Return (X, Y) of the center of cell containing provided text 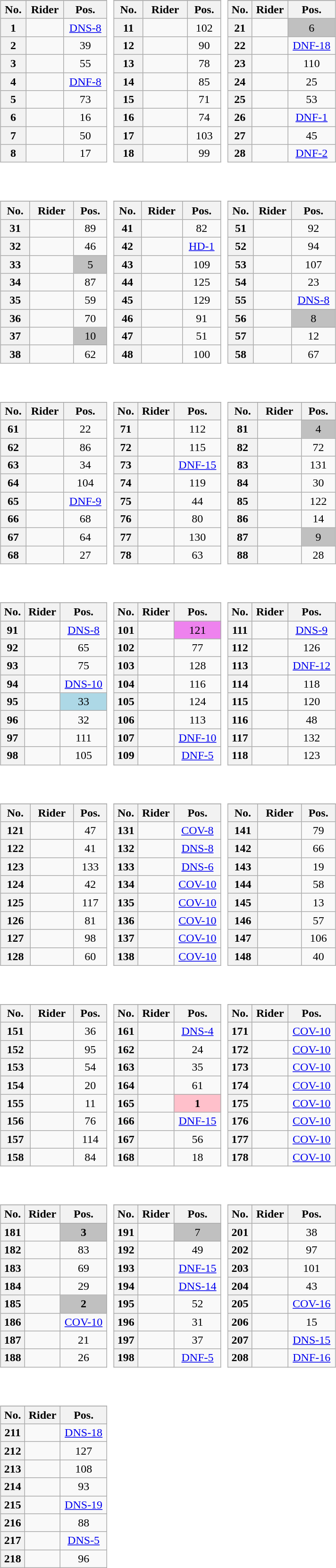
20 (90, 1085)
184 (12, 1286)
147 (243, 938)
DNF-18 (311, 45)
152 (15, 1049)
143 (243, 867)
215 (12, 1505)
214 (12, 1487)
181 (12, 1232)
191 (126, 1232)
197 (126, 1340)
DNS-18 (84, 1433)
40 (318, 956)
DNS-4 (198, 1031)
158 (15, 1157)
211 (12, 1433)
187 (12, 1340)
213 (12, 1469)
DNS-14 (198, 1286)
80 (197, 519)
194 (126, 1286)
COV-8 (197, 831)
108 (84, 1469)
198 (126, 1358)
175 (240, 1103)
218 (12, 1559)
69 (84, 1268)
60 (90, 956)
217 (12, 1541)
90 (204, 45)
163 (126, 1067)
DNF-8 (85, 82)
146 (243, 920)
156 (15, 1121)
110 (311, 63)
195 (126, 1304)
DNF-2 (311, 153)
70 (91, 318)
154 (15, 1085)
89 (91, 228)
99 (204, 153)
100 (202, 354)
193 (126, 1268)
174 (240, 1085)
DNF-12 (311, 666)
178 (240, 1157)
141 (243, 831)
155 (15, 1103)
167 (126, 1139)
206 (240, 1322)
134 (126, 885)
No. Rider Pos. 131 COV-8 132 DNS-8 133 DNS-6 134 COV-10 135 COV-10 136 COV-10 137 COV-10 138 COV-10 (169, 878)
201 (240, 1232)
120 (311, 702)
207 (240, 1340)
185 (12, 1304)
DNS-6 (197, 867)
216 (12, 1523)
10 (91, 336)
129 (202, 300)
168 (126, 1157)
142 (243, 849)
DNS-15 (311, 1340)
DNS-19 (84, 1505)
145 (243, 903)
DNS-5 (84, 1541)
No. Rider Pos. 71 112 72 115 73 DNF-15 74 119 75 44 76 80 77 130 78 63 (169, 477)
No. Rider Pos. 191 7 192 49 193 DNF-15 194 DNS-14 195 52 196 31 197 37 198 DNF-5 (169, 1279)
136 (126, 920)
148 (243, 956)
No. Rider Pos. 41 82 42 HD-1 43 109 44 125 45 129 46 91 47 51 48 100 (169, 276)
173 (240, 1067)
164 (126, 1085)
19 (318, 867)
177 (240, 1139)
59 (91, 300)
DNF-10 (198, 738)
188 (12, 1358)
50 (85, 136)
212 (12, 1451)
165 (126, 1103)
182 (12, 1250)
49 (198, 1250)
30 (318, 483)
COV-16 (311, 1304)
162 (126, 1049)
No. Rider Pos. 161 DNS-4 162 24 163 35 164 61 165 1 166 DNF-15 167 56 168 18 (169, 1079)
186 (12, 1322)
No. Rider Pos. 101 121 102 77 103 128 104 116 105 124 106 113 107 DNF-10 109 DNF-5 (169, 677)
144 (243, 885)
DNF-9 (85, 501)
DNF-16 (311, 1358)
157 (15, 1139)
202 (240, 1250)
204 (240, 1286)
176 (240, 1121)
135 (126, 903)
172 (240, 1049)
203 (240, 1268)
208 (240, 1358)
196 (126, 1322)
138 (126, 956)
DNS-9 (311, 630)
HD-1 (202, 246)
161 (126, 1031)
153 (15, 1067)
137 (126, 938)
29 (84, 1286)
DNS-10 (83, 684)
DNF-1 (311, 118)
183 (12, 1268)
166 (126, 1121)
151 (15, 1031)
171 (240, 1031)
205 (240, 1304)
130 (197, 537)
9 (318, 537)
39 (85, 45)
192 (126, 1250)
119 (197, 483)
79 (318, 831)
